Determine the [x, y] coordinate at the center of the cell enclosing the given text.  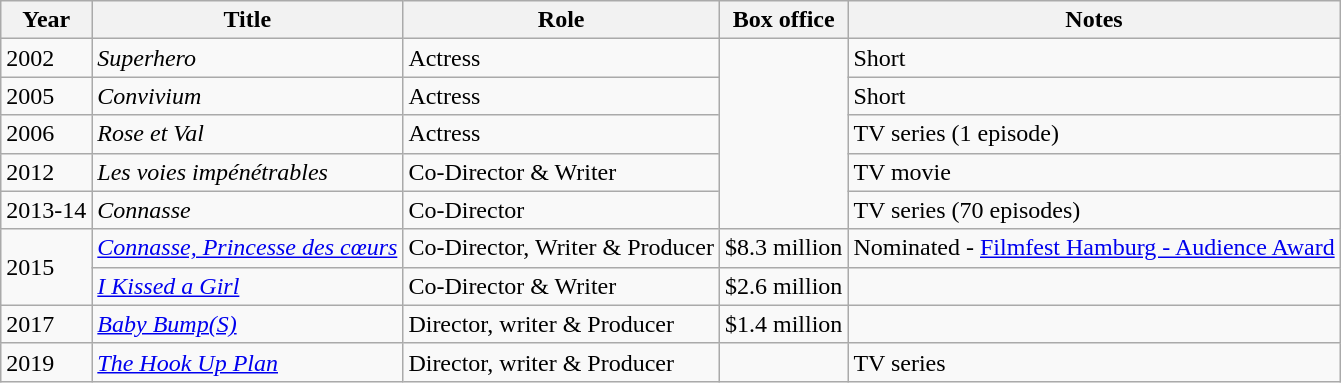
Les voies impénétrables [248, 172]
2002 [46, 58]
Box office [783, 20]
TV series [1094, 362]
Baby Bump(S) [248, 324]
TV movie [1094, 172]
$8.3 million [783, 248]
TV series (70 episodes) [1094, 210]
2006 [46, 134]
Connasse, Princesse des cœurs [248, 248]
2012 [46, 172]
Title [248, 20]
The Hook Up Plan [248, 362]
Notes [1094, 20]
Rose et Val [248, 134]
2019 [46, 362]
Convivium [248, 96]
$2.6 million [783, 286]
Year [46, 20]
2005 [46, 96]
Co-Director, Writer & Producer [562, 248]
I Kissed a Girl [248, 286]
Connasse [248, 210]
Superhero [248, 58]
TV series (1 episode) [1094, 134]
Role [562, 20]
Nominated - Filmfest Hamburg - Audience Award [1094, 248]
2017 [46, 324]
2015 [46, 267]
Co-Director [562, 210]
$1.4 million [783, 324]
2013-14 [46, 210]
